Detect which cell encompasses the target text, then output its (X, Y) center coordinate. 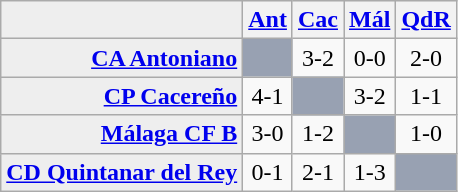
0-1 (268, 172)
Ant (268, 20)
CD Quintanar del Rey (122, 172)
2-0 (426, 58)
2-1 (318, 172)
0-0 (370, 58)
4-1 (268, 96)
1-1 (426, 96)
CA Antoniano (122, 58)
1-2 (318, 134)
Málaga CF B (122, 134)
1-0 (426, 134)
CP Cacereño (122, 96)
1-3 (370, 172)
Cac (318, 20)
Mál (370, 20)
3-0 (268, 134)
QdR (426, 20)
